Scan for the cell matching the given text and deliver its [X, Y] coordinate at center. 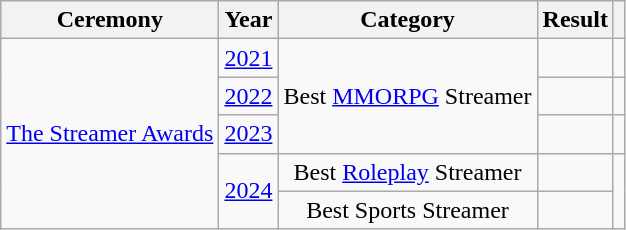
2023 [248, 134]
Result [575, 20]
Year [248, 20]
Best Sports Streamer [408, 210]
The Streamer Awards [110, 134]
Ceremony [110, 20]
Category [408, 20]
Best Roleplay Streamer [408, 172]
Best MMORPG Streamer [408, 96]
2022 [248, 96]
2024 [248, 191]
2021 [248, 58]
